From the cell containing the given text, extract its center point as [X, Y] coordinate. 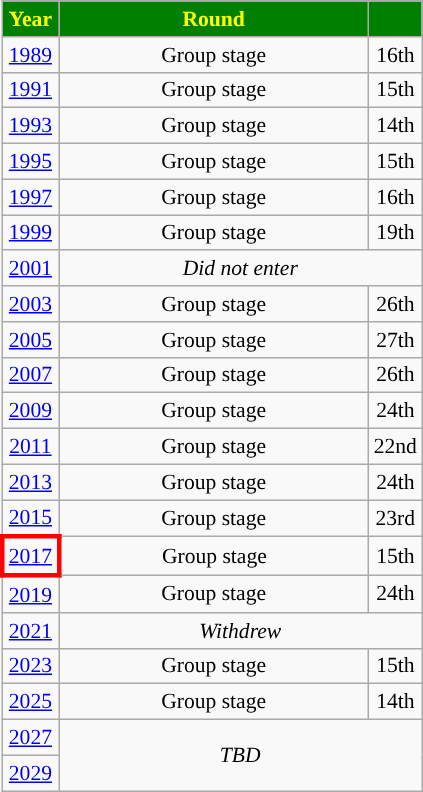
1993 [30, 126]
2005 [30, 340]
2001 [30, 269]
1997 [30, 197]
2009 [30, 411]
2007 [30, 375]
23rd [396, 518]
2027 [30, 738]
22nd [396, 447]
1995 [30, 162]
2023 [30, 666]
Year [30, 19]
2029 [30, 773]
TBD [240, 756]
2015 [30, 518]
Withdrew [240, 631]
27th [396, 340]
2025 [30, 702]
1999 [30, 233]
1989 [30, 55]
1991 [30, 90]
2019 [30, 594]
2021 [30, 631]
2003 [30, 304]
2011 [30, 447]
Round [214, 19]
19th [396, 233]
2013 [30, 482]
2017 [30, 556]
Did not enter [240, 269]
